Detect which cell encompasses the target text, then output its (X, Y) center coordinate. 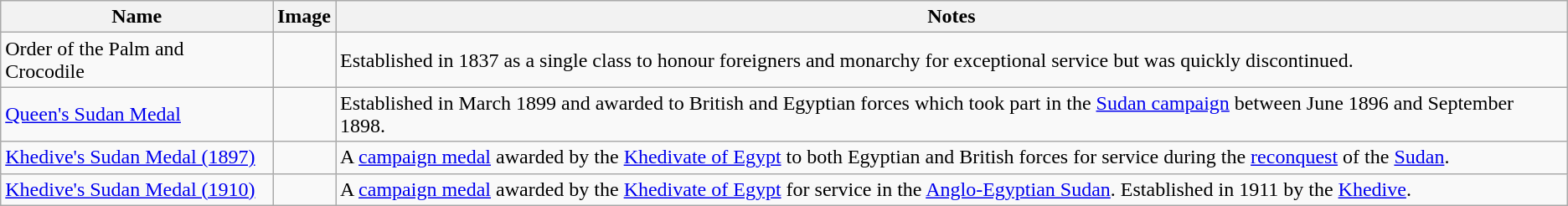
Image (305, 17)
Order of the Palm and Crocodile (137, 60)
Queen's Sudan Medal (137, 114)
Established in March 1899 and awarded to British and Egyptian forces which took part in the Sudan campaign between June 1896 and September 1898. (952, 114)
Name (137, 17)
Khedive's Sudan Medal (1910) (137, 189)
A campaign medal awarded by the Khedivate of Egypt for service in the Anglo-Egyptian Sudan. Established in 1911 by the Khedive. (952, 189)
Khedive's Sudan Medal (1897) (137, 157)
Notes (952, 17)
A campaign medal awarded by the Khedivate of Egypt to both Egyptian and British forces for service during the reconquest of the Sudan. (952, 157)
Established in 1837 as a single class to honour foreigners and monarchy for exceptional service but was quickly discontinued. (952, 60)
